Pinpoint the cell where the given text exists, returning its (x, y) midpoint coordinate. 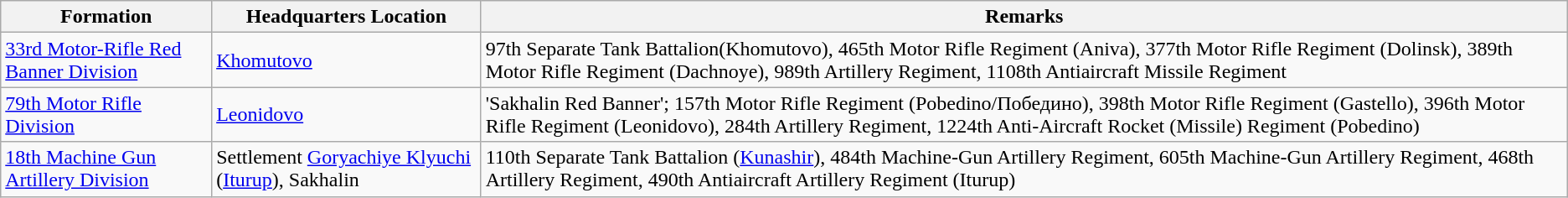
Settlement Goryachiye Klyuchi (Iturup), Sakhalin (347, 169)
Formation (106, 17)
79th Motor Rifle Division (106, 114)
Remarks (1024, 17)
Khomutovo (347, 60)
33rd Motor-Rifle Red Banner Division (106, 60)
Leonidovo (347, 114)
Headquarters Location (347, 17)
18th Machine Gun Artillery Division (106, 169)
